Search for the cell housing the specified text and yield its [X, Y] center coordinate. 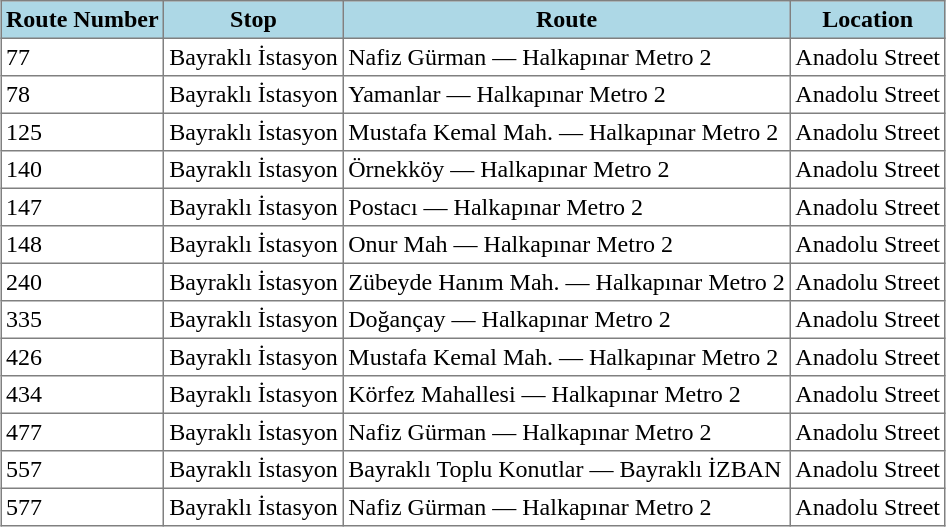
Doğançay — Halkapınar Metro 2 [566, 320]
557 [82, 470]
Bayraklı Toplu Konutlar — Bayraklı İZBAN [566, 470]
125 [82, 132]
Stop [254, 20]
148 [82, 245]
Zübeyde Hanım Mah. — Halkapınar Metro 2 [566, 282]
477 [82, 432]
140 [82, 170]
Postacı — Halkapınar Metro 2 [566, 207]
Körfez Mahallesi — Halkapınar Metro 2 [566, 395]
240 [82, 282]
Onur Mah — Halkapınar Metro 2 [566, 245]
147 [82, 207]
Location [868, 20]
Route [566, 20]
Örnekköy — Halkapınar Metro 2 [566, 170]
434 [82, 395]
335 [82, 320]
78 [82, 95]
77 [82, 57]
Yamanlar — Halkapınar Metro 2 [566, 95]
426 [82, 357]
577 [82, 507]
Route Number [82, 20]
